From the cell containing the given text, extract its center point as (X, Y) coordinate. 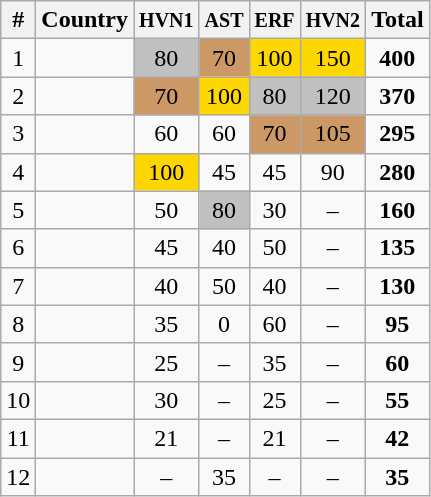
Country (85, 20)
160 (398, 210)
120 (333, 96)
5 (18, 210)
10 (18, 400)
3 (18, 134)
HVN1 (167, 20)
280 (398, 172)
11 (18, 438)
55 (398, 400)
8 (18, 324)
HVN2 (333, 20)
0 (224, 324)
400 (398, 58)
# (18, 20)
295 (398, 134)
42 (398, 438)
4 (18, 172)
105 (333, 134)
AST (224, 20)
130 (398, 286)
370 (398, 96)
Total (398, 20)
9 (18, 362)
1 (18, 58)
150 (333, 58)
7 (18, 286)
95 (398, 324)
90 (333, 172)
135 (398, 248)
6 (18, 248)
ERF (274, 20)
2 (18, 96)
12 (18, 477)
